Pinpoint the cell where the given text exists, returning its (X, Y) midpoint coordinate. 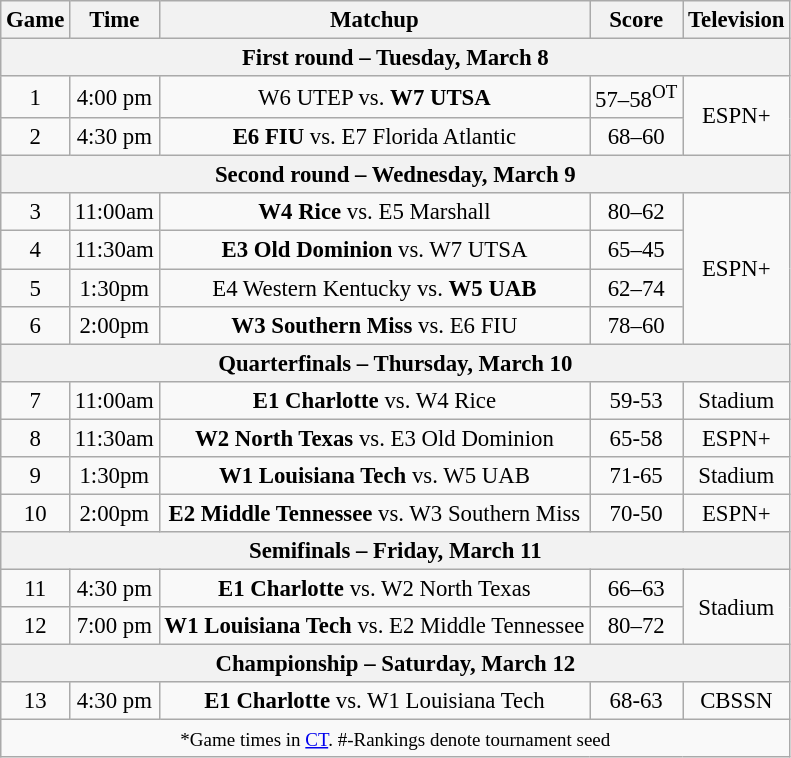
W1 Louisiana Tech vs. W5 UAB (374, 476)
E1 Charlotte vs. W1 Louisiana Tech (374, 701)
W2 North Texas vs. E3 Old Dominion (374, 438)
68-63 (636, 701)
Quarterfinals – Thursday, March 10 (396, 363)
70-50 (636, 513)
E6 FIU vs. E7 Florida Atlantic (374, 137)
*Game times in CT. #-Rankings denote tournament seed (396, 739)
8 (36, 438)
68–60 (636, 137)
13 (36, 701)
2 (36, 137)
Score (636, 20)
57–58OT (636, 97)
78–60 (636, 325)
E4 Western Kentucky vs. W5 UAB (374, 288)
E1 Charlotte vs. W2 North Texas (374, 588)
10 (36, 513)
4:00 pm (114, 97)
Time (114, 20)
11 (36, 588)
65-58 (636, 438)
E1 Charlotte vs. W4 Rice (374, 400)
4 (36, 250)
W3 Southern Miss vs. E6 FIU (374, 325)
CBSSN (736, 701)
W1 Louisiana Tech vs. E2 Middle Tennessee (374, 626)
W6 UTEP vs. W7 UTSA (374, 97)
Championship – Saturday, March 12 (396, 664)
71-65 (636, 476)
Matchup (374, 20)
Semifinals – Friday, March 11 (396, 551)
First round – Tuesday, March 8 (396, 58)
65–45 (636, 250)
5 (36, 288)
3 (36, 213)
12 (36, 626)
6 (36, 325)
80–62 (636, 213)
Second round – Wednesday, March 9 (396, 175)
80–72 (636, 626)
62–74 (636, 288)
1 (36, 97)
E3 Old Dominion vs. W7 UTSA (374, 250)
59-53 (636, 400)
66–63 (636, 588)
W4 Rice vs. E5 Marshall (374, 213)
7 (36, 400)
7:00 pm (114, 626)
Game (36, 20)
9 (36, 476)
Television (736, 20)
E2 Middle Tennessee vs. W3 Southern Miss (374, 513)
